Locate the cell with the specified text and output its [x, y] center coordinate. 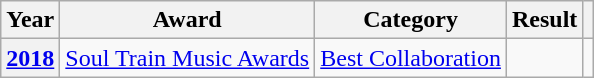
Year [30, 20]
Award [188, 20]
2018 [30, 58]
Best Collaboration [411, 58]
Result [544, 20]
Category [411, 20]
Soul Train Music Awards [188, 58]
